Search for the cell housing the specified text and yield its (X, Y) center coordinate. 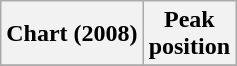
Peakposition (189, 34)
Chart (2008) (72, 34)
